Identify which cell holds the provided text, then report its [X, Y] central coordinate. 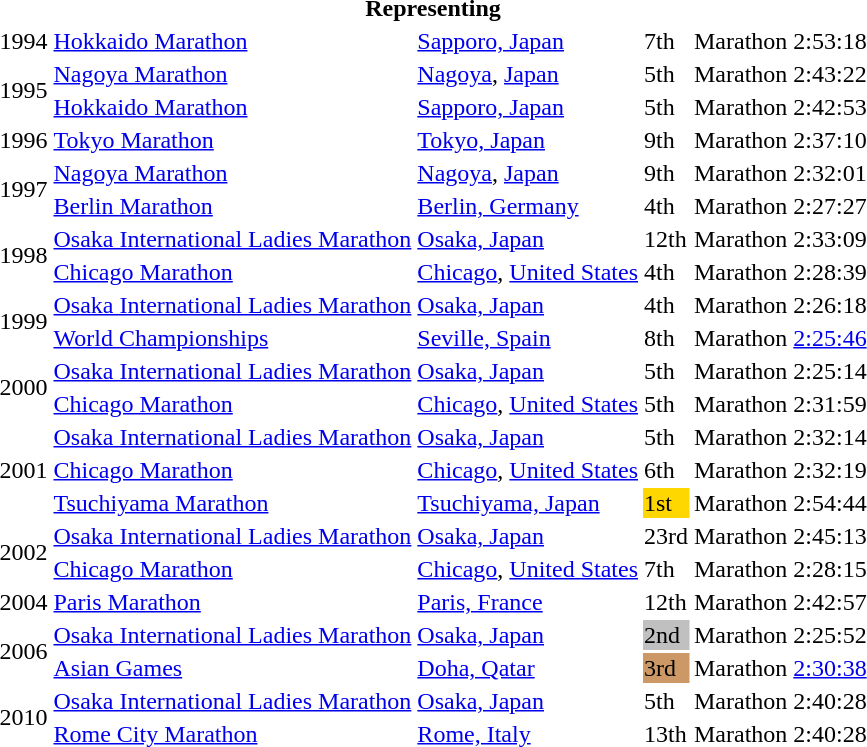
8th [666, 338]
Paris Marathon [232, 602]
23rd [666, 536]
Tokyo, Japan [528, 140]
Tokyo Marathon [232, 140]
Berlin, Germany [528, 206]
3rd [666, 668]
6th [666, 470]
Tsuchiyama Marathon [232, 503]
Tsuchiyama, Japan [528, 503]
World Championships [232, 338]
Berlin Marathon [232, 206]
Doha, Qatar [528, 668]
Seville, Spain [528, 338]
Paris, France [528, 602]
2nd [666, 635]
Asian Games [232, 668]
1st [666, 503]
